Identify which cell holds the provided text, then report its [X, Y] central coordinate. 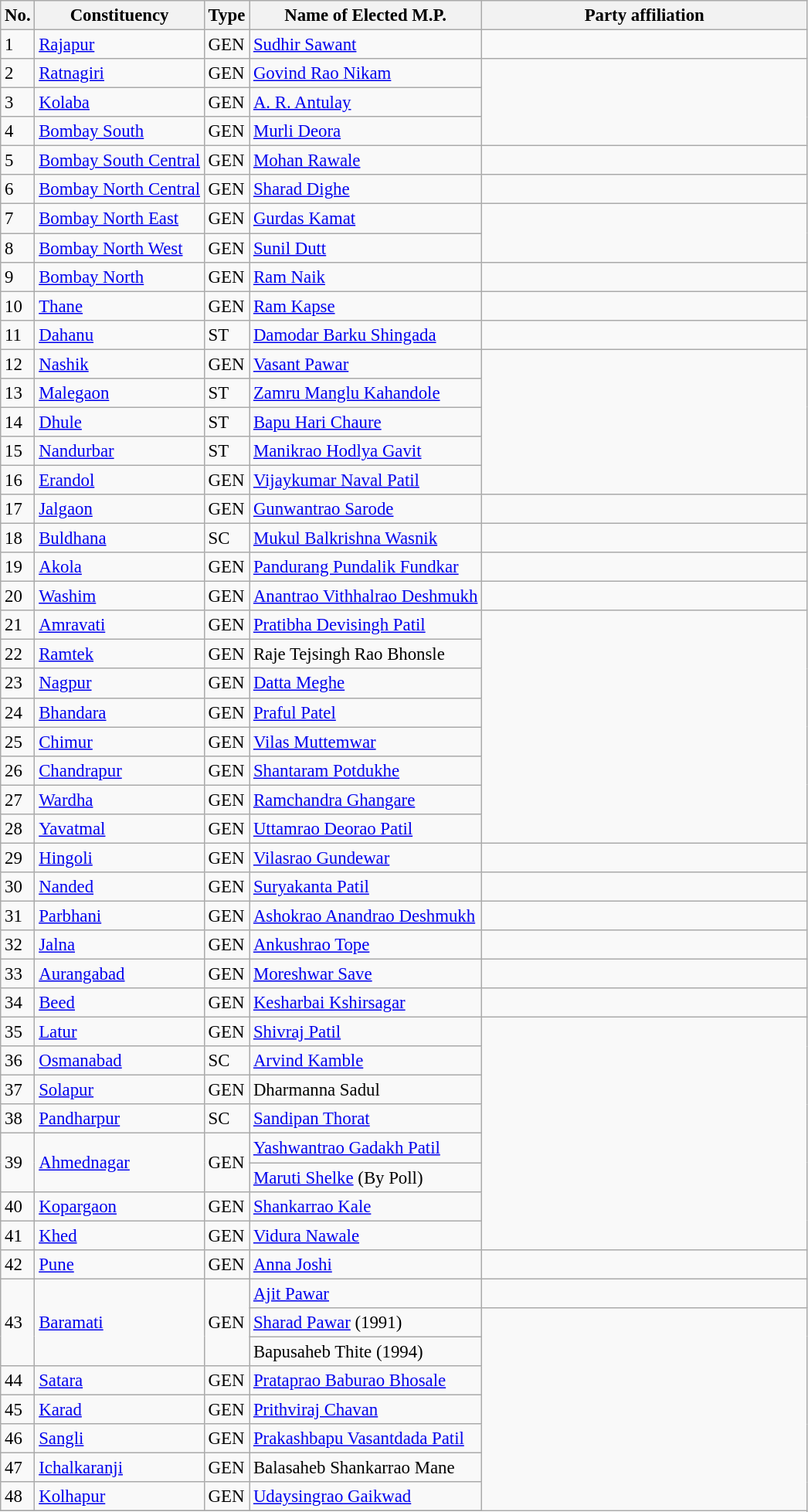
42 [18, 1264]
38 [18, 1120]
2 [18, 73]
Ajit Pawar [366, 1293]
Shivraj Patil [366, 1032]
Prakashbapu Vasantdada Patil [366, 1439]
Gunwantrao Sarode [366, 509]
20 [18, 596]
Ashokrao Anandrao Deshmukh [366, 916]
Shankarrao Kale [366, 1206]
24 [18, 712]
23 [18, 684]
Khed [119, 1235]
Yashwantrao Gadakh Patil [366, 1148]
Amravati [119, 625]
35 [18, 1032]
41 [18, 1235]
Anantrao Vithhalrao Deshmukh [366, 596]
18 [18, 539]
Sunil Dutt [366, 248]
Dahanu [119, 335]
Ahmednagar [119, 1162]
Damodar Barku Shingada [366, 335]
Bombay North Central [119, 189]
Ramtek [119, 654]
Sandipan Thorat [366, 1120]
Murli Deora [366, 131]
Vilas Muttemwar [366, 742]
Mohan Rawale [366, 161]
Party affiliation [644, 15]
Maruti Shelke (By Poll) [366, 1177]
Karad [119, 1409]
Sharad Dighe [366, 189]
Parbhani [119, 916]
5 [18, 161]
12 [18, 364]
Osmanabad [119, 1061]
26 [18, 770]
Solapur [119, 1090]
Name of Elected M.P. [366, 15]
Nashik [119, 364]
8 [18, 248]
33 [18, 974]
Ram Naik [366, 277]
7 [18, 219]
Aurangabad [119, 974]
Shantaram Potdukhe [366, 770]
Erandol [119, 480]
Bapusaheb Thite (1994) [366, 1351]
10 [18, 306]
Washim [119, 596]
6 [18, 189]
Sudhir Sawant [366, 45]
Vilasrao Gundewar [366, 858]
Type [226, 15]
Jalgaon [119, 509]
1 [18, 45]
25 [18, 742]
Chimur [119, 742]
29 [18, 858]
Ankushrao Tope [366, 945]
Pune [119, 1264]
Yavatmal [119, 829]
Rajapur [119, 45]
Constituency [119, 15]
Mukul Balkrishna Wasnik [366, 539]
Hingoli [119, 858]
Nanded [119, 887]
A. R. Antulay [366, 103]
Uttamrao Deorao Patil [366, 829]
Manikrao Hodlya Gavit [366, 451]
Udaysingrao Gaikwad [366, 1497]
Thane [119, 306]
Dhule [119, 422]
Kolhapur [119, 1497]
Pandharpur [119, 1120]
40 [18, 1206]
43 [18, 1323]
Akola [119, 567]
28 [18, 829]
47 [18, 1468]
48 [18, 1497]
14 [18, 422]
4 [18, 131]
13 [18, 393]
Bombay North [119, 277]
46 [18, 1439]
31 [18, 916]
Baramati [119, 1323]
45 [18, 1409]
No. [18, 15]
Jalna [119, 945]
Ichalkaranji [119, 1468]
37 [18, 1090]
Dharmanna Sadul [366, 1090]
22 [18, 654]
Datta Meghe [366, 684]
Beed [119, 1003]
11 [18, 335]
Satara [119, 1381]
39 [18, 1162]
30 [18, 887]
9 [18, 277]
19 [18, 567]
Prithviraj Chavan [366, 1409]
Wardha [119, 800]
17 [18, 509]
Ram Kapse [366, 306]
Suryakanta Patil [366, 887]
Pandurang Pundalik Fundkar [366, 567]
Bombay South [119, 131]
Nagpur [119, 684]
15 [18, 451]
Nandurbar [119, 451]
Moreshwar Save [366, 974]
Sharad Pawar (1991) [366, 1323]
Vijaykumar Naval Patil [366, 480]
32 [18, 945]
16 [18, 480]
Latur [119, 1032]
21 [18, 625]
Kesharbai Kshirsagar [366, 1003]
Pratibha Devisingh Patil [366, 625]
Vidura Nawale [366, 1235]
Malegaon [119, 393]
Bombay North East [119, 219]
Govind Rao Nikam [366, 73]
Zamru Manglu Kahandole [366, 393]
27 [18, 800]
Bapu Hari Chaure [366, 422]
Kolaba [119, 103]
Bombay North West [119, 248]
34 [18, 1003]
Kopargaon [119, 1206]
Gurdas Kamat [366, 219]
3 [18, 103]
Bhandara [119, 712]
Raje Tejsingh Rao Bhonsle [366, 654]
Prataprao Baburao Bhosale [366, 1381]
Anna Joshi [366, 1264]
44 [18, 1381]
Bombay South Central [119, 161]
Ramchandra Ghangare [366, 800]
Praful Patel [366, 712]
Balasaheb Shankarrao Mane [366, 1468]
Sangli [119, 1439]
Vasant Pawar [366, 364]
Buldhana [119, 539]
Arvind Kamble [366, 1061]
Chandrapur [119, 770]
36 [18, 1061]
Ratnagiri [119, 73]
